Search for the cell housing the specified text and yield its [X, Y] center coordinate. 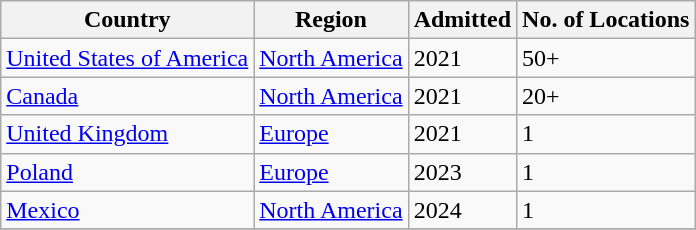
United Kingdom [128, 134]
Mexico [128, 210]
Admitted [462, 20]
2023 [462, 172]
Region [331, 20]
Poland [128, 172]
Country [128, 20]
United States of America [128, 58]
50+ [606, 58]
Canada [128, 96]
No. of Locations [606, 20]
20+ [606, 96]
2024 [462, 210]
